Return (X, Y) of the center of cell containing provided text 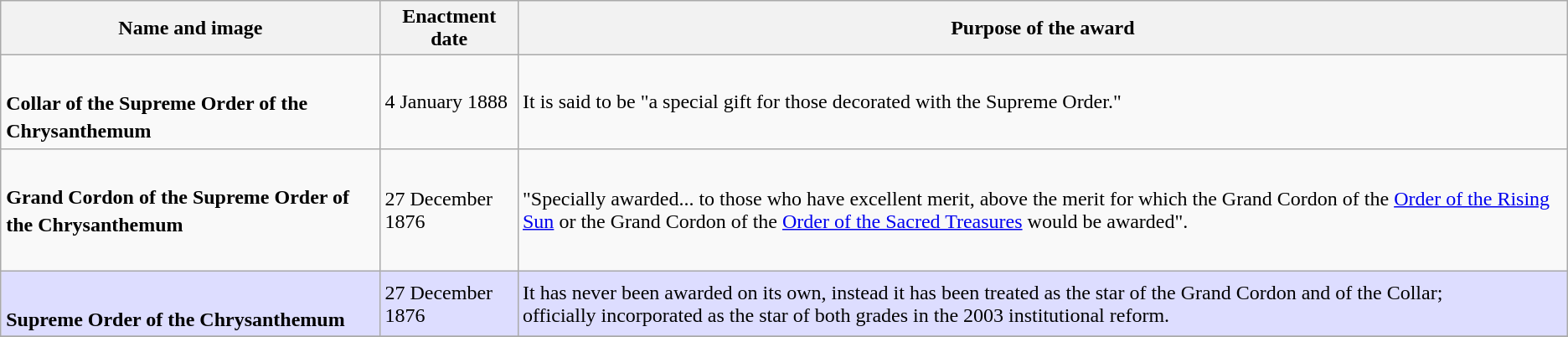
Collar of the Supreme Order of the Chrysanthemum (191, 102)
Grand Cordon of the Supreme Order of the Chrysanthemum (191, 210)
Name and image (191, 29)
It is said to be "a special gift for those decorated with the Supreme Order." (1042, 102)
Supreme Order of the Chrysanthemum (191, 303)
Enactment date (449, 29)
4 January 1888 (449, 102)
Purpose of the award (1042, 29)
